Capture the cell that displays the provided text and extract its [x, y] central coordinate. 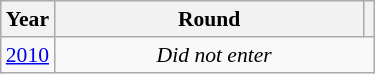
Did not enter [214, 55]
Year [28, 19]
2010 [28, 55]
Round [209, 19]
